Detect which cell encompasses the target text, then output its [x, y] center coordinate. 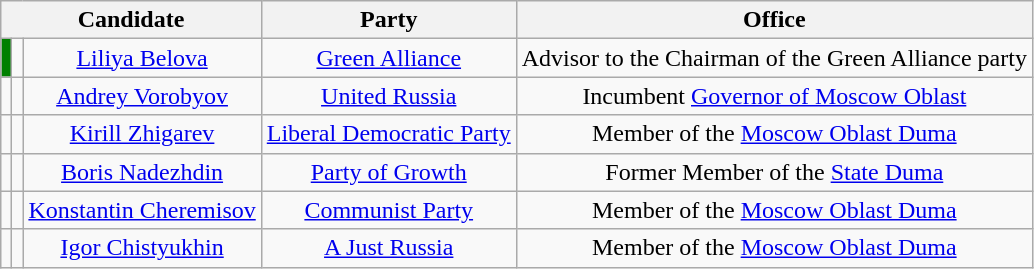
Igor Chistyukhin [142, 248]
Kirill Zhigarev [142, 134]
Candidate [132, 20]
Konstantin Cheremisov [142, 210]
Green Alliance [388, 58]
Communist Party [388, 210]
A Just Russia [388, 248]
Boris Nadezhdin [142, 172]
Former Member of the State Duma [774, 172]
Andrey Vorobyov [142, 96]
Liberal Democratic Party [388, 134]
Liliya Belova [142, 58]
Incumbent Governor of Moscow Oblast [774, 96]
Office [774, 20]
United Russia [388, 96]
Advisor to the Chairman of the Green Alliance party [774, 58]
Party of Growth [388, 172]
Party [388, 20]
